Return the (x, y) coordinate for the center point of the cell that contains the specified text.  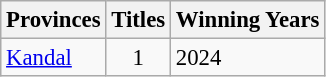
Winning Years (247, 20)
Provinces (54, 20)
1 (138, 58)
2024 (247, 58)
Titles (138, 20)
Kandal (54, 58)
